Capture the cell that displays the provided text and extract its (x, y) central coordinate. 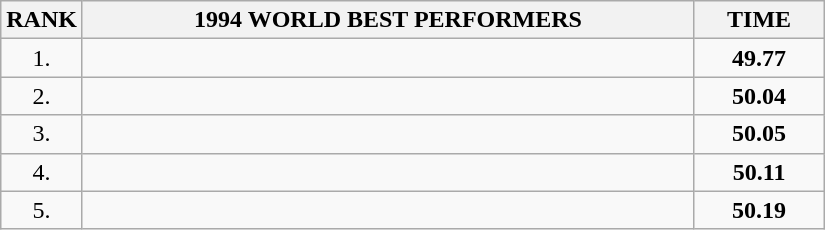
49.77 (760, 58)
50.19 (760, 210)
3. (42, 134)
4. (42, 172)
1. (42, 58)
2. (42, 96)
5. (42, 210)
50.05 (760, 134)
1994 WORLD BEST PERFORMERS (388, 20)
50.11 (760, 172)
RANK (42, 20)
50.04 (760, 96)
TIME (760, 20)
